Find where the given text appears and provide that cell's center as (X, Y) coordinate. 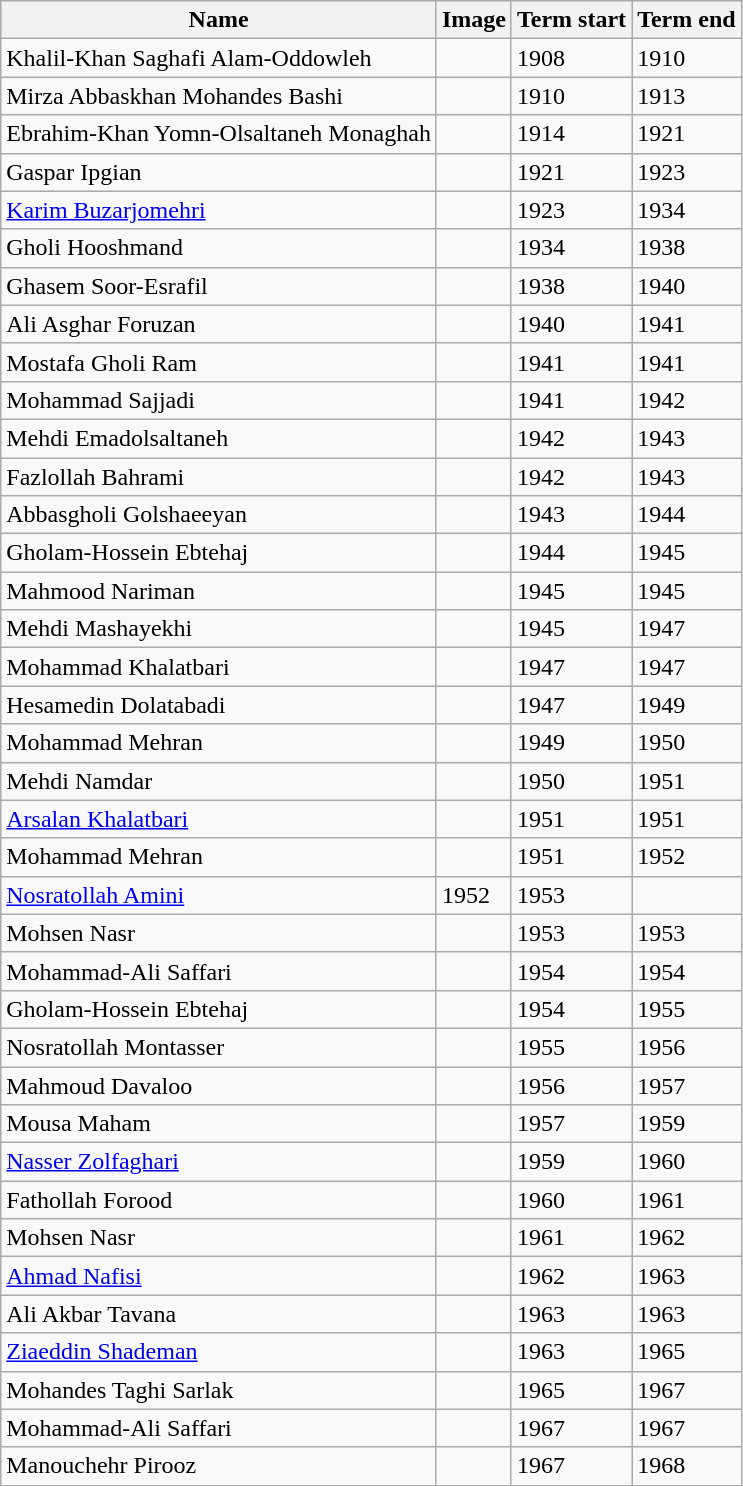
Mahmoud Davaloo (219, 1085)
Khalil-Khan Saghafi Alam-Oddowleh (219, 58)
Mahmood Nariman (219, 591)
Ebrahim-Khan Yomn-Olsaltaneh Monaghah (219, 134)
Mirza Abbaskhan Mohandes Bashi (219, 96)
Nosratollah Amini (219, 895)
Mohammad Sajjadi (219, 400)
Gholi Hooshmand (219, 248)
1968 (687, 1466)
Nasser Zolfaghari (219, 1162)
Ahmad Nafisi (219, 1276)
Ali Akbar Tavana (219, 1314)
1914 (571, 134)
Arsalan Khalatbari (219, 819)
1908 (571, 58)
Mousa Maham (219, 1124)
Manouchehr Pirooz (219, 1466)
Gaspar Ipgian (219, 172)
Ziaeddin Shademan (219, 1352)
Mehdi Mashayekhi (219, 629)
Hesamedin Dolatabadi (219, 705)
Mehdi Emadolsaltaneh (219, 438)
Image (474, 20)
Mohandes Taghi Sarlak (219, 1390)
Name (219, 20)
Ghasem Soor-Esrafil (219, 286)
Nosratollah Montasser (219, 1047)
Ali Asghar Foruzan (219, 324)
Abbasgholi Golshaeeyan (219, 515)
Fathollah Forood (219, 1200)
Term start (571, 20)
Mehdi Namdar (219, 781)
Karim Buzarjomehri (219, 210)
Mohammad Khalatbari (219, 667)
Term end (687, 20)
Fazlollah Bahrami (219, 477)
1913 (687, 96)
Mostafa Gholi Ram (219, 362)
